From the cell containing the given text, extract its center point as (X, Y) coordinate. 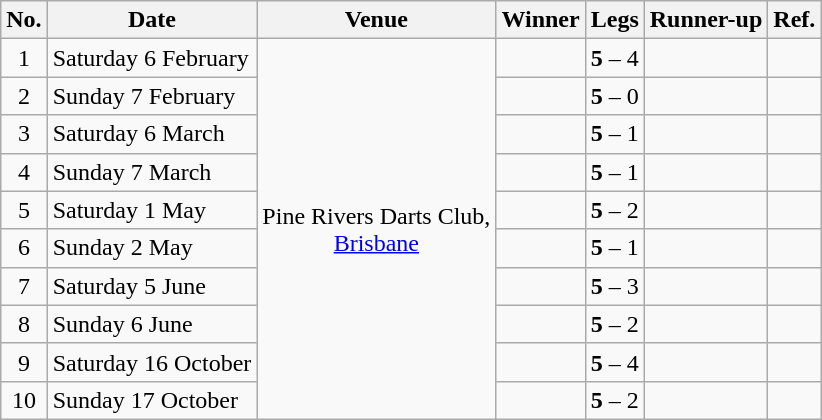
4 (24, 172)
5 (24, 210)
Runner-up (706, 20)
7 (24, 286)
Sunday 17 October (152, 400)
2 (24, 96)
Sunday 7 February (152, 96)
Ref. (794, 20)
Date (152, 20)
Sunday 7 March (152, 172)
1 (24, 58)
Saturday 16 October (152, 362)
Legs (614, 20)
Saturday 1 May (152, 210)
8 (24, 324)
5 – 0 (614, 96)
10 (24, 400)
Winner (540, 20)
No. (24, 20)
Pine Rivers Darts Club, Brisbane (376, 230)
Sunday 2 May (152, 248)
3 (24, 134)
Sunday 6 June (152, 324)
Saturday 5 June (152, 286)
Saturday 6 March (152, 134)
Saturday 6 February (152, 58)
Venue (376, 20)
6 (24, 248)
5 – 3 (614, 286)
9 (24, 362)
